Search for the cell housing the specified text and yield its (X, Y) center coordinate. 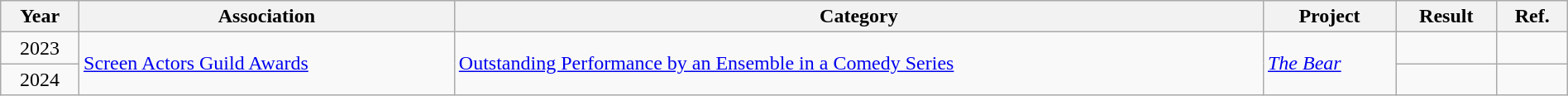
The Bear (1329, 64)
Result (1447, 17)
Screen Actors Guild Awards (267, 64)
Association (267, 17)
Outstanding Performance by an Ensemble in a Comedy Series (858, 64)
2024 (40, 79)
Project (1329, 17)
Year (40, 17)
Category (858, 17)
2023 (40, 48)
Ref. (1532, 17)
